Locate the cell with the specified text and output its (x, y) center coordinate. 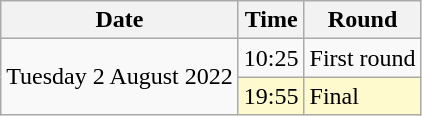
10:25 (271, 58)
Final (362, 96)
First round (362, 58)
Time (271, 20)
Tuesday 2 August 2022 (120, 77)
Date (120, 20)
Round (362, 20)
19:55 (271, 96)
